Locate the cell with the specified text and output its (x, y) center coordinate. 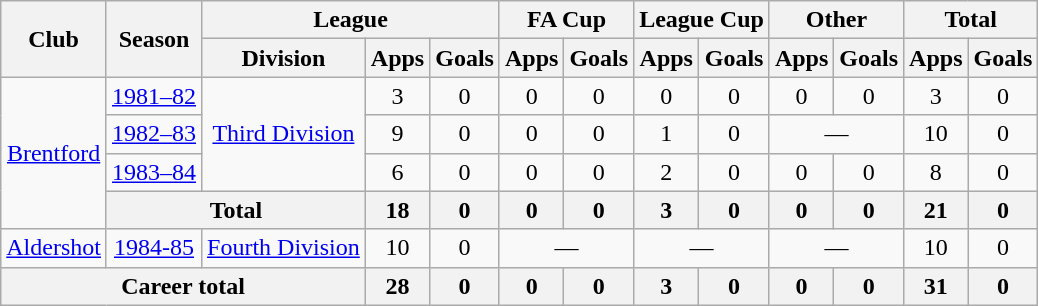
Other (836, 20)
Aldershot (54, 248)
Club (54, 39)
Fourth Division (284, 248)
1 (666, 134)
League (351, 20)
Third Division (284, 134)
28 (397, 286)
Division (284, 58)
2 (666, 172)
1983–84 (154, 172)
18 (397, 210)
31 (936, 286)
FA Cup (566, 20)
1984-85 (154, 248)
Season (154, 39)
1981–82 (154, 96)
Brentford (54, 153)
6 (397, 172)
9 (397, 134)
Career total (184, 286)
League Cup (702, 20)
21 (936, 210)
1982–83 (154, 134)
8 (936, 172)
